Find where the given text appears and provide that cell's center as (X, Y) coordinate. 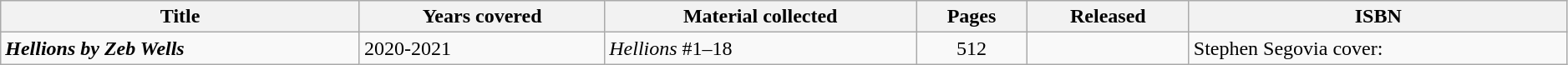
Pages (972, 17)
Hellions #1–18 (760, 48)
Title (180, 17)
Released (1108, 17)
Years covered (481, 17)
ISBN (1378, 17)
2020-2021 (481, 48)
Hellions by Zeb Wells (180, 48)
Material collected (760, 17)
Stephen Segovia cover: (1378, 48)
512 (972, 48)
